Return the [x, y] coordinate for the center point of the cell that contains the specified text.  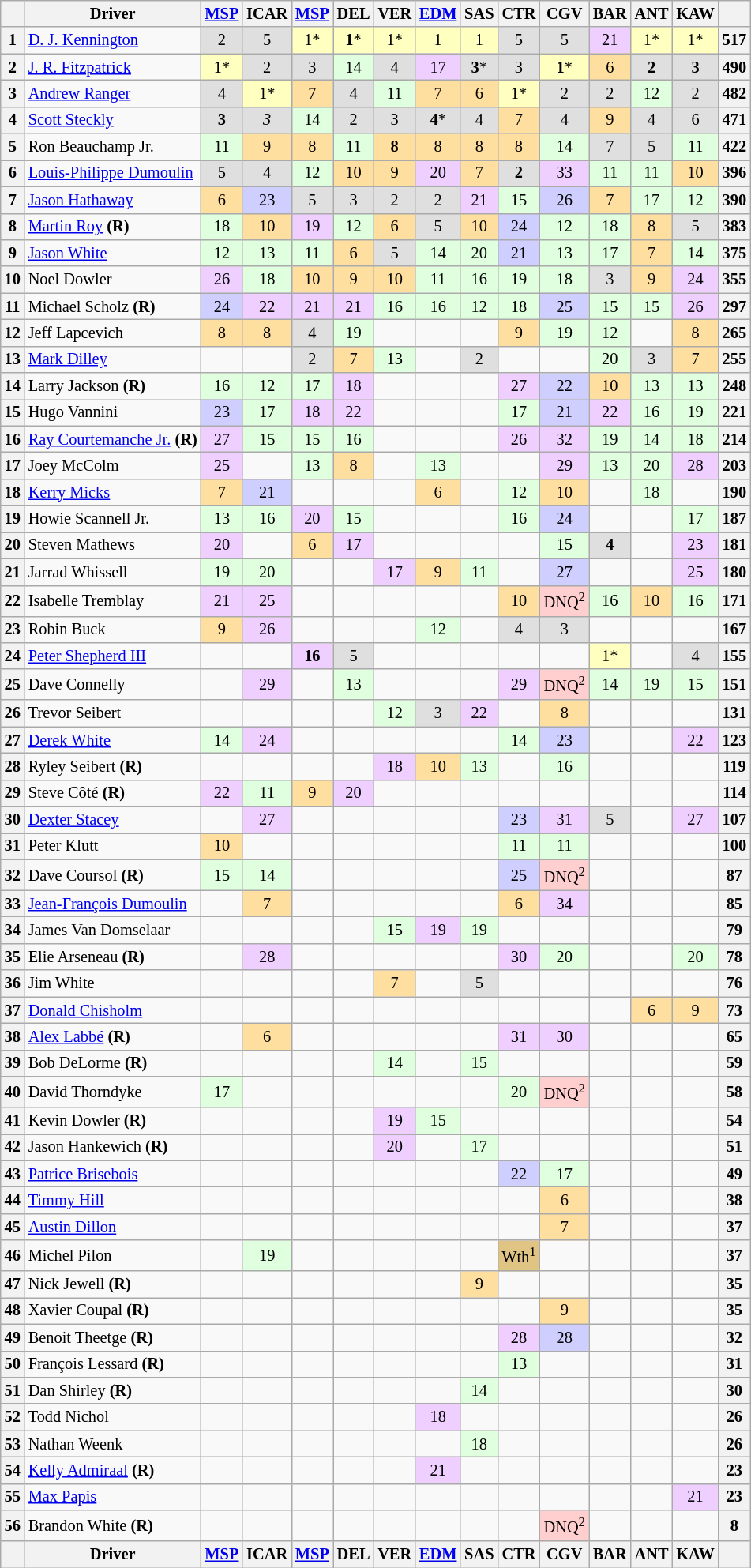
Ryley Seibert (R) [113, 766]
Steven Mathews [113, 545]
Jean-François Dumoulin [113, 904]
46 [13, 1256]
203 [734, 465]
Louis-Philippe Dumoulin [113, 173]
James Van Domselaar [113, 931]
Trevor Seibert [113, 713]
85 [734, 904]
87 [734, 875]
43 [13, 1174]
42 [13, 1147]
Bob DeLorme (R) [113, 1063]
Hugo Vannini [113, 412]
Derek White [113, 740]
40 [13, 1092]
39 [13, 1063]
482 [734, 93]
3* [479, 67]
Kerry Micks [113, 492]
180 [734, 572]
Dan Shirley (R) [113, 1390]
François Lessard (R) [113, 1364]
Ron Beauchamp Jr. [113, 147]
56 [13, 1526]
53 [13, 1444]
Nick Jewell (R) [113, 1284]
65 [734, 1036]
76 [734, 983]
422 [734, 147]
355 [734, 280]
45 [13, 1227]
Michel Pilon [113, 1256]
214 [734, 439]
Patrice Brisebois [113, 1174]
Michael Scholz (R) [113, 306]
Isabelle Tremblay [113, 600]
Jarrad Whissell [113, 572]
Jason Hathaway [113, 200]
517 [734, 40]
David Thorndyke [113, 1092]
375 [734, 253]
119 [734, 766]
Jeff Lapcevich [113, 333]
Benoit Theetge (R) [113, 1337]
Martin Roy (R) [113, 227]
187 [734, 519]
Kelly Admiraal (R) [113, 1470]
44 [13, 1200]
471 [734, 120]
Kevin Dowler (R) [113, 1120]
181 [734, 545]
255 [734, 359]
Steve Côté (R) [113, 793]
Elie Arseneau (R) [113, 957]
248 [734, 386]
123 [734, 740]
Robin Buck [113, 630]
Austin Dillon [113, 1227]
Peter Shepherd III [113, 656]
48 [13, 1310]
Todd Nichol [113, 1417]
Jason White [113, 253]
Xavier Coupal (R) [113, 1310]
78 [734, 957]
490 [734, 67]
73 [734, 1010]
151 [734, 684]
Noel Dowler [113, 280]
Peter Klutt [113, 846]
107 [734, 820]
297 [734, 306]
Jim White [113, 983]
47 [13, 1284]
131 [734, 713]
Timmy Hill [113, 1200]
Ray Courtemanche Jr. (R) [113, 439]
4* [437, 120]
59 [734, 1063]
114 [734, 793]
Howie Scannell Jr. [113, 519]
167 [734, 630]
Jason Hankewich (R) [113, 1147]
383 [734, 227]
58 [734, 1092]
Scott Steckly [113, 120]
Nathan Weenk [113, 1444]
Dave Connelly [113, 684]
J. R. Fitzpatrick [113, 67]
Brandon White (R) [113, 1526]
41 [13, 1120]
Wth1 [518, 1256]
Larry Jackson (R) [113, 386]
396 [734, 173]
D. J. Kennington [113, 40]
Max Papis [113, 1497]
Alex Labbé (R) [113, 1036]
Andrew Ranger [113, 93]
221 [734, 412]
Mark Dilley [113, 359]
Joey McColm [113, 465]
36 [13, 983]
171 [734, 600]
100 [734, 846]
155 [734, 656]
79 [734, 931]
390 [734, 200]
50 [13, 1364]
Dave Coursol (R) [113, 875]
265 [734, 333]
Dexter Stacey [113, 820]
52 [13, 1417]
55 [13, 1497]
Donald Chisholm [113, 1010]
190 [734, 492]
